Return [X, Y] of the center of cell containing provided text 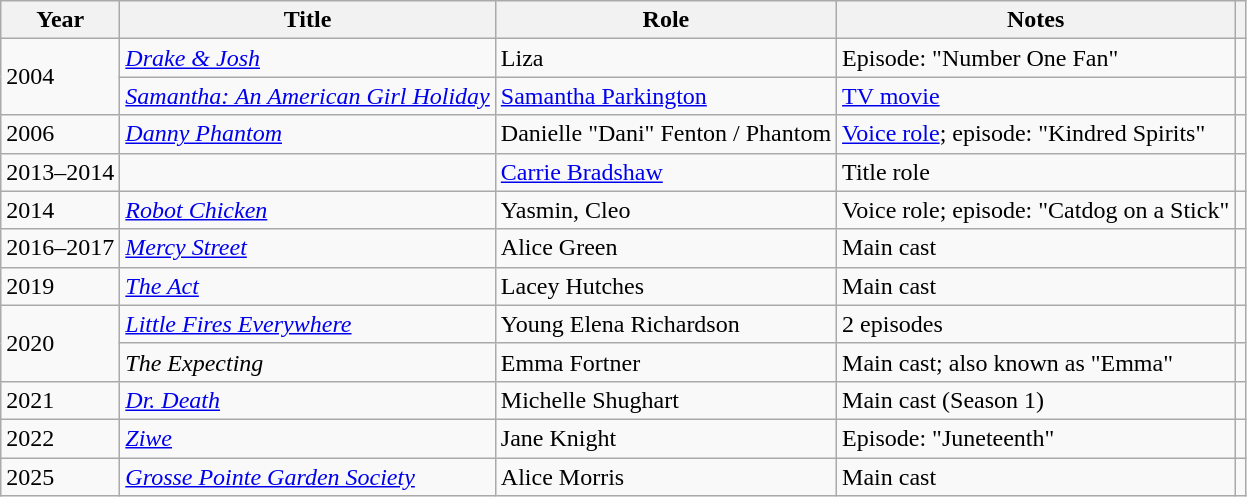
Young Elena Richardson [666, 324]
Alice Green [666, 248]
Carrie Bradshaw [666, 172]
Drake & Josh [308, 58]
Voice role; episode: "Kindred Spirits" [1036, 134]
2004 [60, 77]
2020 [60, 343]
Title role [1036, 172]
2025 [60, 477]
Year [60, 20]
2 episodes [1036, 324]
Episode: "Juneteenth" [1036, 438]
2014 [60, 210]
The Expecting [308, 362]
Lacey Hutches [666, 286]
The Act [308, 286]
2019 [60, 286]
Jane Knight [666, 438]
Robot Chicken [308, 210]
2016–2017 [60, 248]
Dr. Death [308, 400]
Emma Fortner [666, 362]
Danny Phantom [308, 134]
Danielle "Dani" Fenton / Phantom [666, 134]
Samantha: An American Girl Holiday [308, 96]
Michelle Shughart [666, 400]
Little Fires Everywhere [308, 324]
TV movie [1036, 96]
Samantha Parkington [666, 96]
Main cast; also known as "Emma" [1036, 362]
Voice role; episode: "Catdog on a Stick" [1036, 210]
Liza [666, 58]
2006 [60, 134]
Role [666, 20]
Yasmin, Cleo [666, 210]
2022 [60, 438]
Notes [1036, 20]
Ziwe [308, 438]
Alice Morris [666, 477]
Main cast (Season 1) [1036, 400]
Title [308, 20]
Episode: "Number One Fan" [1036, 58]
Mercy Street [308, 248]
2013–2014 [60, 172]
2021 [60, 400]
Grosse Pointe Garden Society [308, 477]
